Find where the given text appears and provide that cell's center as [x, y] coordinate. 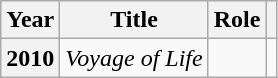
Voyage of Life [134, 58]
Role [237, 20]
Title [134, 20]
2010 [30, 58]
Year [30, 20]
